Capture the cell that displays the provided text and extract its (X, Y) central coordinate. 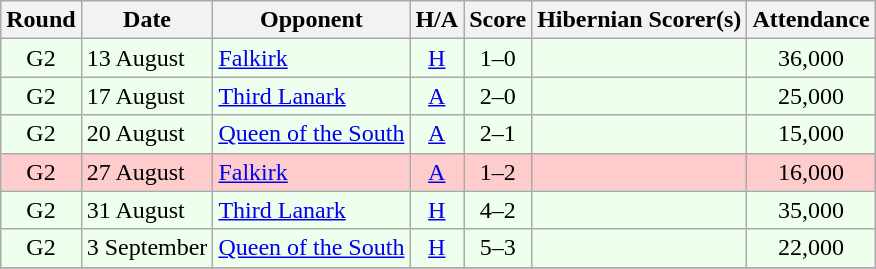
22,000 (811, 248)
27 August (147, 172)
Round (41, 20)
35,000 (811, 210)
1–0 (498, 58)
H/A (437, 20)
Opponent (312, 20)
36,000 (811, 58)
31 August (147, 210)
20 August (147, 134)
2–1 (498, 134)
1–2 (498, 172)
Hibernian Scorer(s) (640, 20)
Score (498, 20)
5–3 (498, 248)
3 September (147, 248)
16,000 (811, 172)
25,000 (811, 96)
Attendance (811, 20)
Date (147, 20)
4–2 (498, 210)
17 August (147, 96)
13 August (147, 58)
15,000 (811, 134)
2–0 (498, 96)
